Locate the cell with the specified text and output its (X, Y) center coordinate. 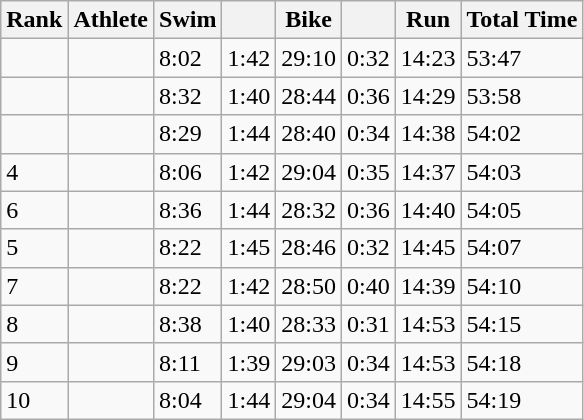
28:46 (309, 248)
53:47 (522, 58)
Rank (34, 20)
8:04 (188, 400)
14:38 (428, 134)
28:44 (309, 96)
Athlete (111, 20)
14:45 (428, 248)
28:50 (309, 286)
54:05 (522, 210)
8:06 (188, 172)
0:35 (368, 172)
54:10 (522, 286)
0:31 (368, 324)
0:40 (368, 286)
10 (34, 400)
Total Time (522, 20)
14:40 (428, 210)
53:58 (522, 96)
9 (34, 362)
Bike (309, 20)
8:36 (188, 210)
4 (34, 172)
7 (34, 286)
Swim (188, 20)
14:23 (428, 58)
1:39 (249, 362)
54:03 (522, 172)
28:32 (309, 210)
8:32 (188, 96)
8:02 (188, 58)
14:29 (428, 96)
29:10 (309, 58)
8:29 (188, 134)
54:02 (522, 134)
54:19 (522, 400)
28:33 (309, 324)
8 (34, 324)
14:39 (428, 286)
1:45 (249, 248)
Run (428, 20)
8:38 (188, 324)
54:07 (522, 248)
14:37 (428, 172)
54:18 (522, 362)
6 (34, 210)
8:11 (188, 362)
14:55 (428, 400)
29:03 (309, 362)
28:40 (309, 134)
5 (34, 248)
54:15 (522, 324)
